Locate the cell with the specified text and output its [x, y] center coordinate. 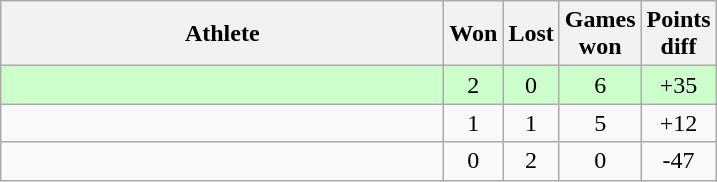
Lost [531, 34]
+12 [678, 123]
+35 [678, 85]
-47 [678, 161]
Won [474, 34]
5 [600, 123]
Gameswon [600, 34]
Pointsdiff [678, 34]
Athlete [222, 34]
6 [600, 85]
